Return the (X, Y) coordinate for the center point of the cell that contains the specified text.  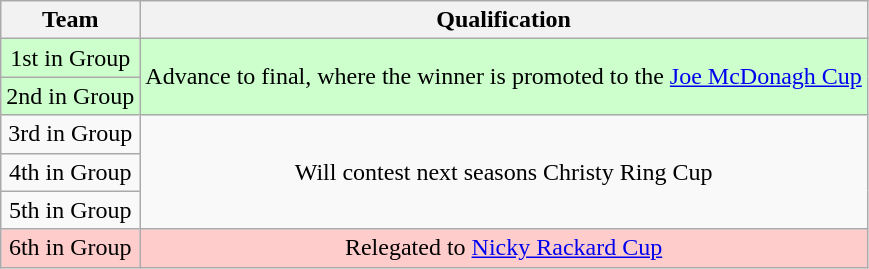
Team (70, 20)
Qualification (504, 20)
Relegated to Nicky Rackard Cup (504, 248)
3rd in Group (70, 134)
2nd in Group (70, 96)
Will contest next seasons Christy Ring Cup (504, 172)
1st in Group (70, 58)
6th in Group (70, 248)
Advance to final, where the winner is promoted to the Joe McDonagh Cup (504, 77)
5th in Group (70, 210)
4th in Group (70, 172)
